Detect which cell encompasses the target text, then output its [x, y] center coordinate. 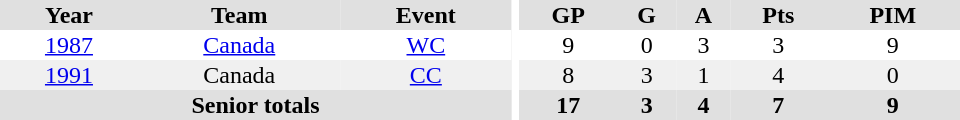
Event [426, 15]
Senior totals [256, 105]
1991 [69, 75]
GP [568, 15]
Year [69, 15]
7 [778, 105]
17 [568, 105]
WC [426, 45]
G [646, 15]
Pts [778, 15]
CC [426, 75]
8 [568, 75]
PIM [893, 15]
1 [704, 75]
1987 [69, 45]
A [704, 15]
Team [240, 15]
